Return the (X, Y) coordinate for the center point of the cell that contains the specified text.  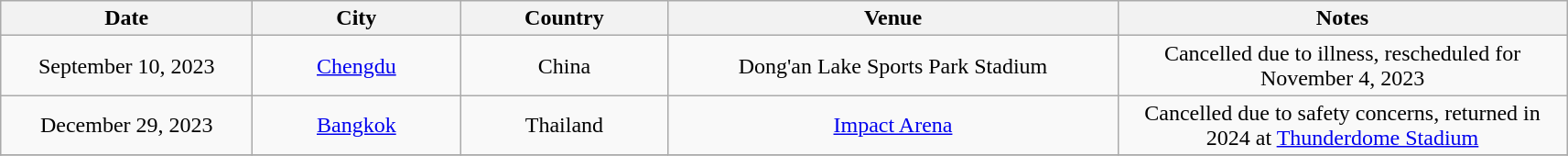
City (357, 18)
Date (126, 18)
December 29, 2023 (126, 125)
Cancelled due to illness, rescheduled for November 4, 2023 (1342, 66)
Chengdu (357, 66)
Country (564, 18)
Notes (1342, 18)
Impact Arena (893, 125)
China (564, 66)
September 10, 2023 (126, 66)
Thailand (564, 125)
Venue (893, 18)
Bangkok (357, 125)
Cancelled due to safety concerns, returned in 2024 at Thunderdome Stadium (1342, 125)
Dong'an Lake Sports Park Stadium (893, 66)
